Extract the [X, Y] coordinate from the center of the cell holding the provided text.  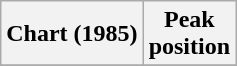
Chart (1985) [72, 34]
Peakposition [189, 34]
